Extract the [X, Y] coordinate from the center of the cell holding the provided text.  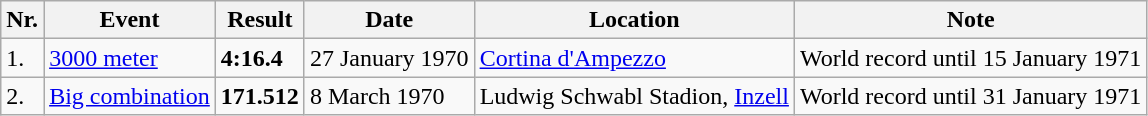
Date [389, 20]
World record until 31 January 1971 [970, 96]
World record until 15 January 1971 [970, 58]
Event [130, 20]
Ludwig Schwabl Stadion, Inzell [634, 96]
Cortina d'Ampezzo [634, 58]
Note [970, 20]
Result [260, 20]
Big combination [130, 96]
3000 meter [130, 58]
Location [634, 20]
Nr. [22, 20]
4:16.4 [260, 58]
27 January 1970 [389, 58]
1. [22, 58]
171.512 [260, 96]
8 March 1970 [389, 96]
2. [22, 96]
